Find where the given text appears and provide that cell's center as (x, y) coordinate. 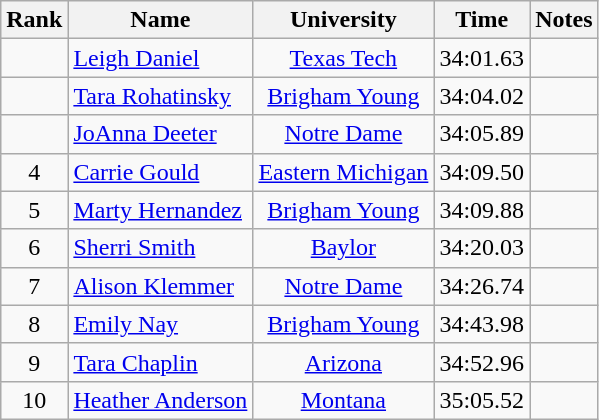
Sherri Smith (160, 248)
JoAnna Deeter (160, 134)
Tara Rohatinsky (160, 96)
9 (34, 362)
34:26.74 (482, 286)
5 (34, 210)
Name (160, 20)
7 (34, 286)
34:05.89 (482, 134)
Leigh Daniel (160, 58)
Baylor (344, 248)
34:09.88 (482, 210)
34:09.50 (482, 172)
34:43.98 (482, 324)
4 (34, 172)
Texas Tech (344, 58)
Emily Nay (160, 324)
6 (34, 248)
Marty Hernandez (160, 210)
Rank (34, 20)
Eastern Michigan (344, 172)
Montana (344, 400)
8 (34, 324)
University (344, 20)
Carrie Gould (160, 172)
Heather Anderson (160, 400)
10 (34, 400)
35:05.52 (482, 400)
Time (482, 20)
34:01.63 (482, 58)
34:52.96 (482, 362)
34:04.02 (482, 96)
Alison Klemmer (160, 286)
Tara Chaplin (160, 362)
Arizona (344, 362)
Notes (564, 20)
34:20.03 (482, 248)
